Detect which cell encompasses the target text, then output its (x, y) center coordinate. 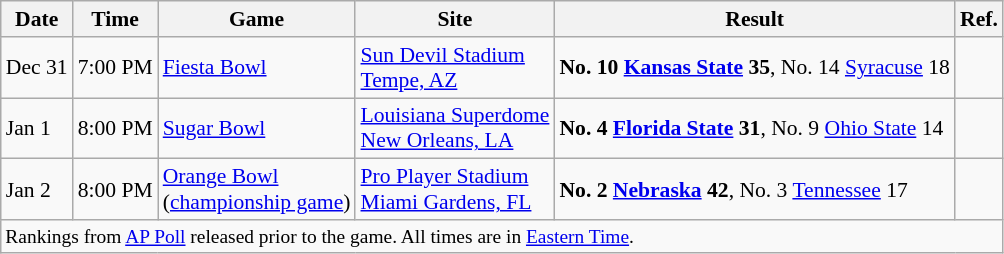
7:00 PM (116, 68)
Dec 31 (37, 68)
Pro Player StadiumMiami Gardens, FL (454, 190)
Ref. (979, 19)
Jan 2 (37, 190)
Result (754, 19)
Game (257, 19)
Site (454, 19)
No. 2 Nebraska 42, No. 3 Tennessee 17 (754, 190)
Rankings from AP Poll released prior to the game. All times are in Eastern Time. (502, 236)
No. 10 Kansas State 35, No. 14 Syracuse 18 (754, 68)
No. 4 Florida State 31, No. 9 Ohio State 14 (754, 128)
Orange Bowl (championship game) (257, 190)
Jan 1 (37, 128)
Date (37, 19)
Fiesta Bowl (257, 68)
Sugar Bowl (257, 128)
Time (116, 19)
Sun Devil StadiumTempe, AZ (454, 68)
Louisiana SuperdomeNew Orleans, LA (454, 128)
